Locate the cell with the specified text and output its [X, Y] center coordinate. 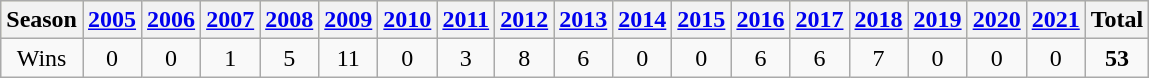
2007 [230, 20]
Wins [42, 58]
2008 [290, 20]
7 [878, 58]
2019 [938, 20]
2006 [172, 20]
3 [466, 58]
2016 [760, 20]
2012 [524, 20]
2014 [642, 20]
2005 [112, 20]
2013 [584, 20]
8 [524, 58]
2020 [996, 20]
2011 [466, 20]
2010 [408, 20]
2017 [820, 20]
2021 [1056, 20]
Season [42, 20]
2018 [878, 20]
Total [1117, 20]
11 [348, 58]
2009 [348, 20]
53 [1117, 58]
2015 [702, 20]
1 [230, 58]
5 [290, 58]
